Provide the (X, Y) coordinate of the cell's center where the given text is located.  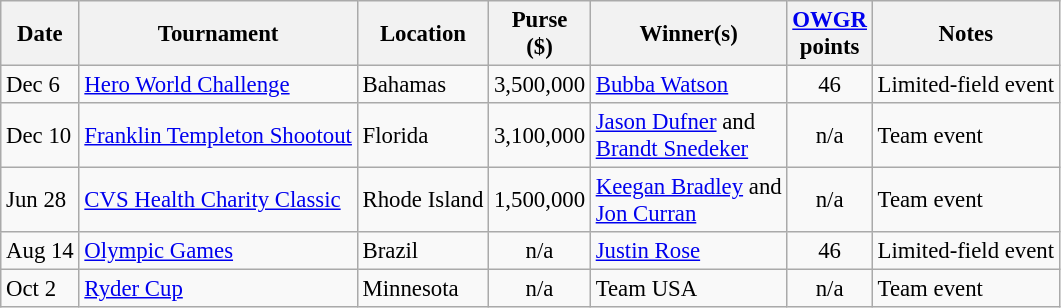
Brazil (422, 251)
Team USA (688, 289)
OWGRpoints (830, 34)
Winner(s) (688, 34)
Minnesota (422, 289)
Franklin Templeton Shootout (218, 136)
Hero World Challenge (218, 85)
Justin Rose (688, 251)
3,100,000 (540, 136)
Bubba Watson (688, 85)
Dec 10 (40, 136)
Notes (966, 34)
Purse($) (540, 34)
Date (40, 34)
Jun 28 (40, 200)
Oct 2 (40, 289)
Tournament (218, 34)
1,500,000 (540, 200)
Location (422, 34)
3,500,000 (540, 85)
Bahamas (422, 85)
CVS Health Charity Classic (218, 200)
Keegan Bradley and Jon Curran (688, 200)
Olympic Games (218, 251)
Ryder Cup (218, 289)
Dec 6 (40, 85)
Jason Dufner and Brandt Snedeker (688, 136)
Florida (422, 136)
Aug 14 (40, 251)
Rhode Island (422, 200)
